Detect which cell encompasses the target text, then output its (x, y) center coordinate. 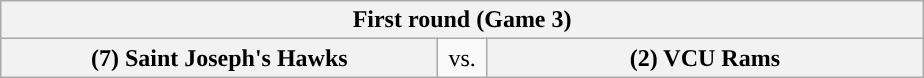
First round (Game 3) (462, 20)
(2) VCU Rams (704, 58)
(7) Saint Joseph's Hawks (220, 58)
vs. (462, 58)
